Detect which cell encompasses the target text, then output its [X, Y] center coordinate. 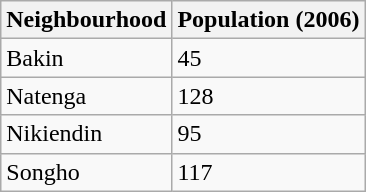
Bakin [86, 58]
117 [268, 172]
95 [268, 134]
128 [268, 96]
Songho [86, 172]
Nikiendin [86, 134]
Population (2006) [268, 20]
45 [268, 58]
Neighbourhood [86, 20]
Natenga [86, 96]
